Find where the given text appears and provide that cell's center as (x, y) coordinate. 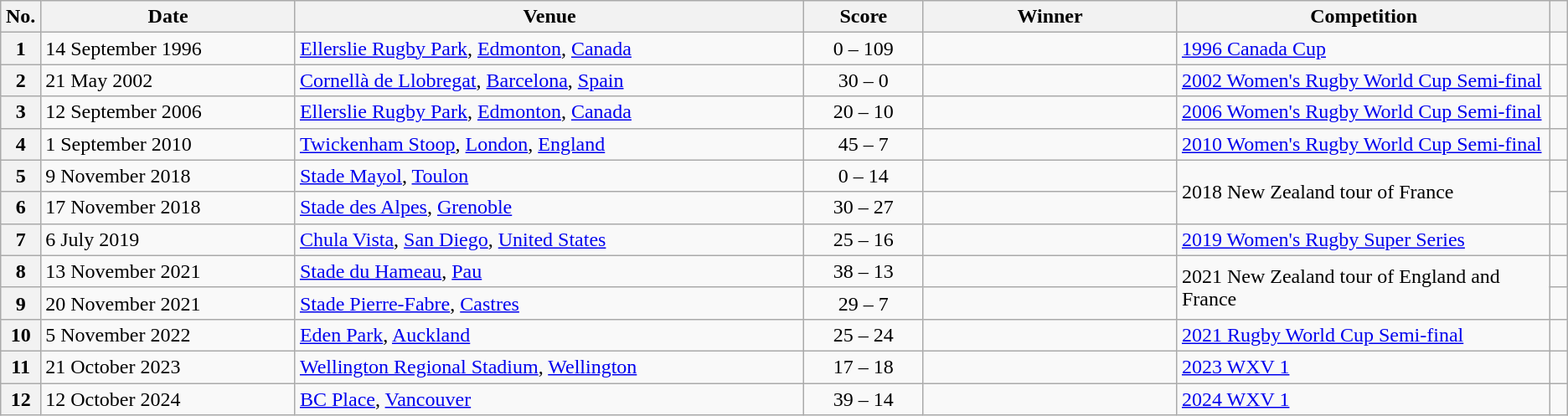
9 November 2018 (168, 176)
1 September 2010 (168, 144)
Eden Park, Auckland (549, 335)
2 (21, 80)
17 November 2018 (168, 208)
2002 Women's Rugby World Cup Semi-final (1364, 80)
2023 WXV 1 (1364, 367)
2024 WXV 1 (1364, 399)
38 – 13 (864, 271)
Winner (1050, 17)
2019 Women's Rugby Super Series (1364, 239)
7 (21, 239)
8 (21, 271)
12 October 2024 (168, 399)
BC Place, Vancouver (549, 399)
Stade du Hameau, Pau (549, 271)
14 September 1996 (168, 49)
4 (21, 144)
2021 Rugby World Cup Semi-final (1364, 335)
39 – 14 (864, 399)
25 – 16 (864, 239)
2018 New Zealand tour of France (1364, 192)
1996 Canada Cup (1364, 49)
20 – 10 (864, 112)
5 November 2022 (168, 335)
30 – 27 (864, 208)
30 – 0 (864, 80)
Competition (1364, 17)
0 – 109 (864, 49)
12 (21, 399)
5 (21, 176)
17 – 18 (864, 367)
29 – 7 (864, 303)
1 (21, 49)
No. (21, 17)
21 October 2023 (168, 367)
9 (21, 303)
0 – 14 (864, 176)
45 – 7 (864, 144)
13 November 2021 (168, 271)
6 (21, 208)
Date (168, 17)
Stade des Alpes, Grenoble (549, 208)
Cornellà de Llobregat, Barcelona, Spain (549, 80)
20 November 2021 (168, 303)
Stade Mayol, Toulon (549, 176)
Chula Vista, San Diego, United States (549, 239)
21 May 2002 (168, 80)
2006 Women's Rugby World Cup Semi-final (1364, 112)
Stade Pierre-Fabre, Castres (549, 303)
Wellington Regional Stadium, Wellington (549, 367)
10 (21, 335)
Venue (549, 17)
25 – 24 (864, 335)
2010 Women's Rugby World Cup Semi-final (1364, 144)
Score (864, 17)
6 July 2019 (168, 239)
3 (21, 112)
11 (21, 367)
2021 New Zealand tour of England and France (1364, 287)
Twickenham Stoop, London, England (549, 144)
12 September 2006 (168, 112)
